For the text-containing cell, return its midpoint in [X, Y] coordinate format. 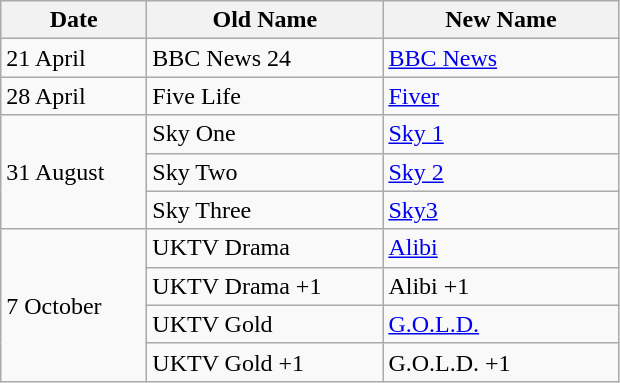
UKTV Gold [265, 324]
G.O.L.D. [501, 324]
G.O.L.D. +1 [501, 362]
Old Name [265, 20]
UKTV Drama [265, 248]
Five Life [265, 96]
Alibi [501, 248]
BBC News 24 [265, 58]
Sky3 [501, 210]
28 April [74, 96]
BBC News [501, 58]
Sky 1 [501, 134]
31 August [74, 172]
Fiver [501, 96]
Alibi +1 [501, 286]
UKTV Gold +1 [265, 362]
Sky One [265, 134]
New Name [501, 20]
Date [74, 20]
Sky 2 [501, 172]
Sky Two [265, 172]
21 April [74, 58]
Sky Three [265, 210]
UKTV Drama +1 [265, 286]
7 October [74, 305]
